For the text-containing cell, return its midpoint in [x, y] coordinate format. 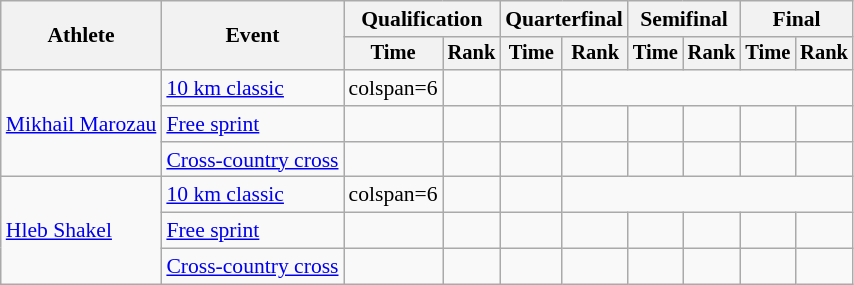
Event [252, 36]
Semifinal [684, 19]
Qualification [422, 19]
Quarterfinal [564, 19]
Hleb Shakel [82, 230]
Final [796, 19]
Athlete [82, 36]
Mikhail Marozau [82, 124]
